Locate the cell with the specified text and output its (X, Y) center coordinate. 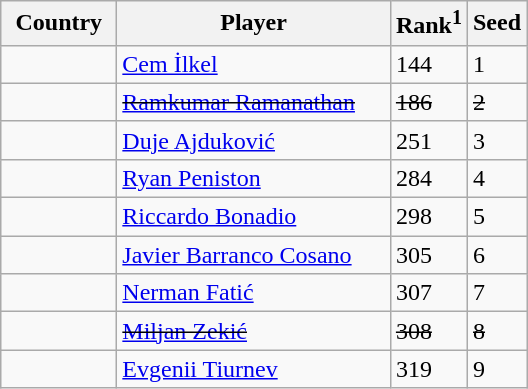
1 (496, 64)
5 (496, 217)
6 (496, 255)
Ryan Peniston (254, 178)
Cem İlkel (254, 64)
9 (496, 369)
3 (496, 140)
7 (496, 293)
8 (496, 331)
251 (428, 140)
186 (428, 102)
Country (59, 24)
Ramkumar Ramanathan (254, 102)
Rank1 (428, 24)
2 (496, 102)
305 (428, 255)
144 (428, 64)
Duje Ajduković (254, 140)
Miljan Zekić (254, 331)
307 (428, 293)
308 (428, 331)
Seed (496, 24)
319 (428, 369)
Riccardo Bonadio (254, 217)
298 (428, 217)
Player (254, 24)
Nerman Fatić (254, 293)
Javier Barranco Cosano (254, 255)
4 (496, 178)
Evgenii Tiurnev (254, 369)
284 (428, 178)
